Return [X, Y] of the center of cell containing provided text 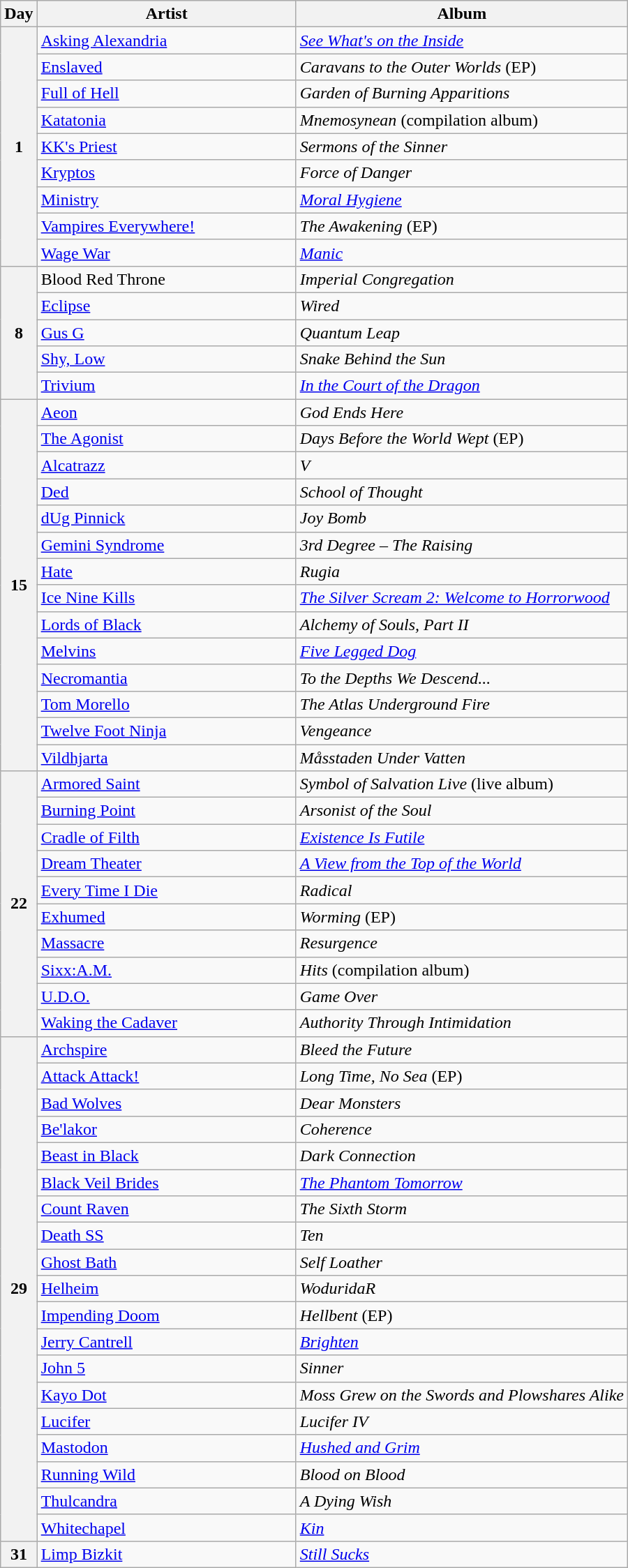
Arsonist of the Soul [462, 811]
Cradle of Filth [166, 837]
Aeon [166, 412]
The Sixth Storm [462, 1209]
Force of Danger [462, 173]
The Silver Scream 2: Welcome to Horrorwood [462, 598]
Lucifer [166, 1421]
Hushed and Grim [462, 1448]
Trivium [166, 386]
15 [19, 585]
Symbol of Salvation Live (live album) [462, 784]
Alcatrazz [166, 465]
The Agonist [166, 439]
Ten [462, 1236]
Still Sucks [462, 1554]
Bleed the Future [462, 1050]
School of Thought [462, 492]
Blood on Blood [462, 1474]
22 [19, 904]
Beast in Black [166, 1156]
Dear Monsters [462, 1103]
A View from the Top of the World [462, 864]
V [462, 465]
Vengeance [462, 731]
Jerry Cantrell [166, 1342]
Be'lakor [166, 1129]
Dark Connection [462, 1156]
Archspire [166, 1050]
Sinner [462, 1368]
In the Court of the Dragon [462, 386]
Asking Alexandria [166, 40]
Måsstaden Under Vatten [462, 757]
Sixx:A.M. [166, 970]
Kin [462, 1528]
Moral Hygiene [462, 200]
Death SS [166, 1236]
Radical [462, 890]
WoduridaR [462, 1289]
Gemini Syndrome [166, 545]
Shy, Low [166, 359]
Sermons of the Sinner [462, 147]
Enslaved [166, 67]
Worming (EP) [462, 917]
Massacre [166, 943]
Thulcandra [166, 1501]
U.D.O. [166, 996]
Count Raven [166, 1209]
Limp Bizkit [166, 1554]
Hits (compilation album) [462, 970]
Waking the Cadaver [166, 1023]
29 [19, 1288]
Garden of Burning Apparitions [462, 94]
Ded [166, 492]
See What's on the Inside [462, 40]
Eclipse [166, 306]
Ghost Bath [166, 1262]
Ministry [166, 200]
dUg Pinnick [166, 518]
Quantum Leap [462, 333]
Day [19, 14]
Bad Wolves [166, 1103]
Album [462, 14]
Wired [462, 306]
Days Before the World Wept (EP) [462, 439]
Game Over [462, 996]
31 [19, 1554]
Artist [166, 14]
Tom Morello [166, 704]
Ice Nine Kills [166, 598]
Five Legged Dog [462, 651]
Mnemosynean (compilation album) [462, 120]
Mastodon [166, 1448]
Self Loather [462, 1262]
Joy Bomb [462, 518]
Helheim [166, 1289]
The Awakening (EP) [462, 226]
Manic [462, 253]
Brighten [462, 1342]
Wage War [166, 253]
Vampires Everywhere! [166, 226]
Twelve Foot Ninja [166, 731]
Vildhjarta [166, 757]
Rugia [462, 572]
Lords of Black [166, 625]
Kryptos [166, 173]
John 5 [166, 1368]
Authority Through Intimidation [462, 1023]
Burning Point [166, 811]
Black Veil Brides [166, 1183]
Full of Hell [166, 94]
Attack Attack! [166, 1076]
Gus G [166, 333]
Lucifer IV [462, 1421]
Blood Red Throne [166, 279]
Katatonia [166, 120]
Alchemy of Souls, Part II [462, 625]
Whitechapel [166, 1528]
Kayo Dot [166, 1395]
Snake Behind the Sun [462, 359]
Coherence [462, 1129]
Dream Theater [166, 864]
Necromantia [166, 678]
Moss Grew on the Swords and Plowshares Alike [462, 1395]
Existence Is Futile [462, 837]
Hellbent (EP) [462, 1315]
1 [19, 147]
Every Time I Die [166, 890]
Melvins [166, 651]
The Phantom Tomorrow [462, 1183]
Exhumed [166, 917]
8 [19, 332]
God Ends Here [462, 412]
A Dying Wish [462, 1501]
To the Depths We Descend... [462, 678]
Imperial Congregation [462, 279]
Impending Doom [166, 1315]
Long Time, No Sea (EP) [462, 1076]
Caravans to the Outer Worlds (EP) [462, 67]
3rd Degree – The Raising [462, 545]
KK's Priest [166, 147]
Hate [166, 572]
Running Wild [166, 1474]
Resurgence [462, 943]
Armored Saint [166, 784]
The Atlas Underground Fire [462, 704]
